For the text-containing cell, return its midpoint in (X, Y) coordinate format. 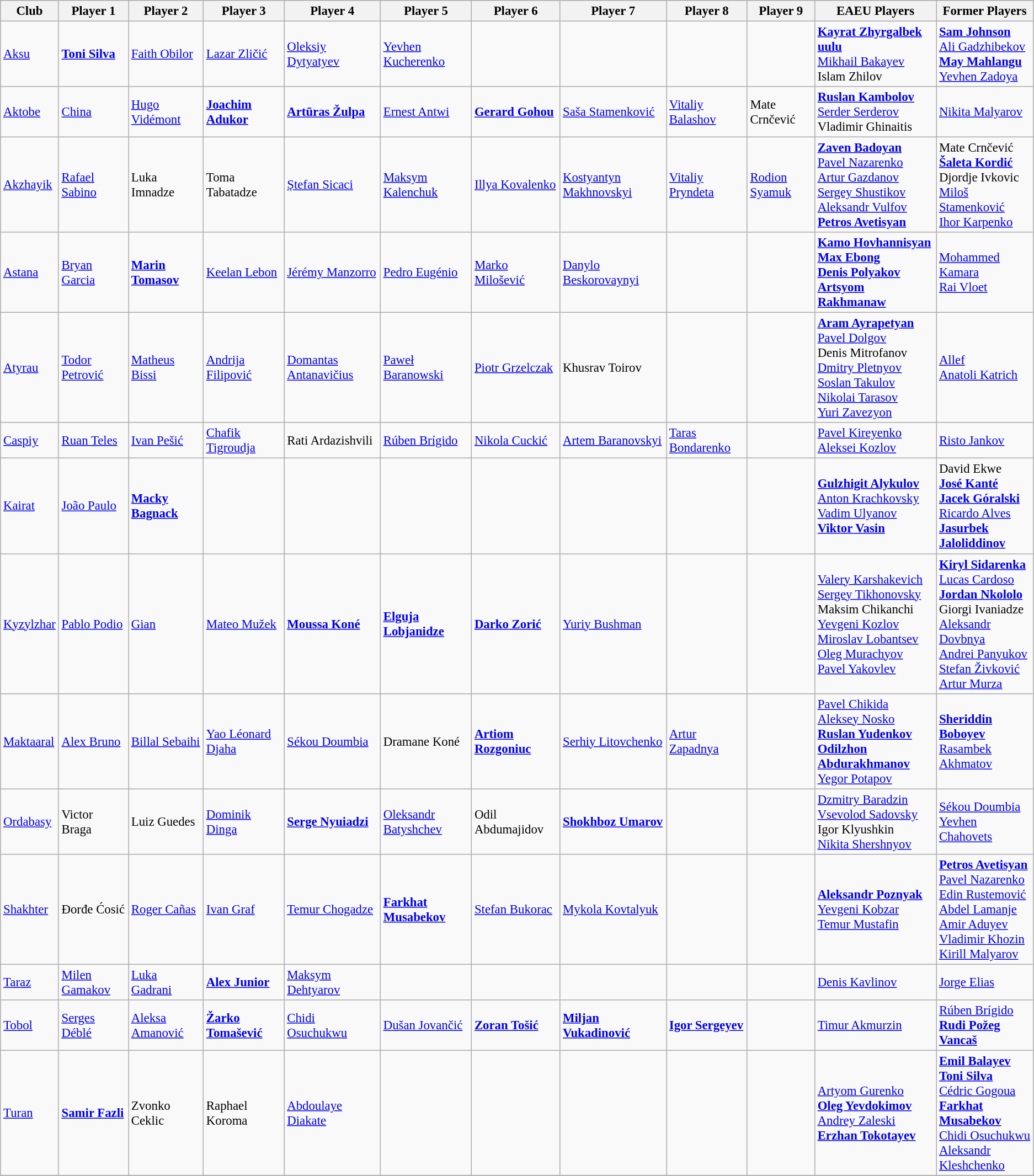
Bryan Garcia (93, 272)
Player 1 (93, 11)
Hugo Vidémont (166, 112)
Mate Crnčević (781, 112)
Gian (166, 624)
Aram Ayrapetyan Pavel Dolgov Denis Mitrofanov Dmitry Pletnyov Soslan Takulov Nikolai Tarasov Yuri Zavezyon (875, 368)
Player 8 (707, 11)
Player 4 (332, 11)
Chidi Osuchukwu (332, 1025)
Toma Tabatadze (244, 185)
Astana (30, 272)
Lazar Zličić (244, 54)
Rafael Sabino (93, 185)
Andrija Filipović (244, 368)
Luka Imnadze (166, 185)
Nikita Malyarov (985, 112)
Artem Baranovskyi (614, 440)
Illya Kovalenko (516, 185)
Taraz (30, 982)
Paweł Baranowski (426, 368)
Luka Gadrani (166, 982)
Ruslan Kambolov Serder Serderov Vladimir Ghinaitis (875, 112)
Kyzylzhar (30, 624)
Chafik Tigroudja (244, 440)
Former Players (985, 11)
Khusrav Toirov (614, 368)
Danylo Beskorovaynyi (614, 272)
Turan (30, 1113)
Elguja Lobjanidze (426, 624)
China (93, 112)
Gerard Gohou (516, 112)
Žarko Tomašević (244, 1025)
David Ekwe José Kanté Jacek Góralski Ricardo Alves Jasurbek Jaloliddinov (985, 506)
Kairat (30, 506)
Faith Obilor (166, 54)
Abdoulaye Diakate (332, 1113)
Dominik Dinga (244, 822)
Rúben Brígido Rudi Požeg Vancaš (985, 1025)
Risto Jankov (985, 440)
Jorge Elias (985, 982)
Matheus Bissi (166, 368)
Moussa Koné (332, 624)
Player 7 (614, 11)
Kostyantyn Makhnovskyi (614, 185)
Player 5 (426, 11)
Oleksiy Dytyatyev (332, 54)
Saša Stamenković (614, 112)
Timur Akmurzin (875, 1025)
Pavel Chikida Aleksey Nosko Ruslan Yudenkov Odilzhon Abdurakhmanov Yegor Potapov (875, 741)
Oleksandr Batyshchev (426, 822)
Caspiy (30, 440)
Darko Zorić (516, 624)
Macky Bagnack (166, 506)
Taras Bondarenko (707, 440)
Aksu (30, 54)
EAEU Players (875, 11)
Maksym Dehtyarov (332, 982)
Maksym Kalenchuk (426, 185)
Artiom Rozgoniuc (516, 741)
Sékou Doumbia Yevhen Chahovets (985, 822)
Rati Ardazishvili (332, 440)
Dzmitry Baradzin Vsevolod Sadovsky Igor Klyushkin Nikita Shershnyov (875, 822)
João Paulo (93, 506)
Player 3 (244, 11)
Serge Nyuiadzi (332, 822)
Ernest Antwi (426, 112)
Milen Gamakov (93, 982)
Sheriddin Boboyev Rasambek Akhmatov (985, 741)
Yao Léonard Djaha (244, 741)
Petros Avetisyan Pavel Nazarenko Edin Rustemović Abdel Lamanje Amir Aduyev Vladimir Khozin Kirill Malyarov (985, 909)
Artur Zapadnya (707, 741)
Mate Crnčević Šaleta Kordić Djordje Ivkovic Miloš Stamenković Ihor Karpenko (985, 185)
Kiryl Sidarenka Lucas Cardoso Jordan Nkololo Giorgi Ivaniadze Aleksandr Dovbnya Andrei Panyukov Stefan Živković Artur Murza (985, 624)
Odil Abdumajidov (516, 822)
Kayrat Zhyrgalbek uulu Mikhail Bakayev Islam Zhilov (875, 54)
Marin Tomasov (166, 272)
Maktaaral (30, 741)
Atyrau (30, 368)
Ivan Pešić (166, 440)
Vitaliy Pryndeta (707, 185)
Billal Sebaihi (166, 741)
Mykola Kovtalyuk (614, 909)
Đorđe Ćosić (93, 909)
Pedro Eugénio (426, 272)
Club (30, 11)
Ivan Graf (244, 909)
Ruan Teles (93, 440)
Alex Junior (244, 982)
Aktobe (30, 112)
Marko Milošević (516, 272)
Luiz Guedes (166, 822)
Temur Chogadze (332, 909)
Dramane Koné (426, 741)
Akzhayik (30, 185)
Yevhen Kucherenko (426, 54)
Stefan Bukorac (516, 909)
Aleksandr Poznyak Yevgeni Kobzar Temur Mustafin (875, 909)
Nikola Cuckić (516, 440)
Aleksa Amanović (166, 1025)
Mohammed Kamara Rai Vloet (985, 272)
Artyom Gurenko Oleg Yevdokimov Andrey Zaleski Erzhan Tokotayev (875, 1113)
Allef Anatoli Katrich (985, 368)
Yuriy Bushman (614, 624)
Dušan Jovančić (426, 1025)
Piotr Grzelczak (516, 368)
Domantas Antanavičius (332, 368)
Tobol (30, 1025)
Rodion Syamuk (781, 185)
Jérémy Manzorro (332, 272)
Samir Fazli (93, 1113)
Player 2 (166, 11)
Artūras Žulpa (332, 112)
Serhiy Litovchenko (614, 741)
Gulzhigit Alykulov Anton Krachkovsky Vadim Ulyanov Viktor Vasin (875, 506)
Miljan Vukadinović (614, 1025)
Mateo Mužek (244, 624)
Valery Karshakevich Sergey Tikhonovsky Maksim Chikanchi Yevgeni Kozlov Miroslav Lobantsev Oleg Murachyov Pavel Yakovlev (875, 624)
Pavel Kireyenko Aleksei Kozlov (875, 440)
Kamo Hovhannisyan Max Ebong Denis Polyakov Artsyom Rakhmanaw (875, 272)
Emil Balayev Toni Silva Cédric Gogoua Farkhat Musabekov Chidi Osuchukwu Aleksandr Kleshchenko (985, 1113)
Rúben Brígido (426, 440)
Player 9 (781, 11)
Pablo Podio (93, 624)
Sékou Doumbia (332, 741)
Zoran Tošić (516, 1025)
Player 6 (516, 11)
Serges Déblé (93, 1025)
Victor Braga (93, 822)
Zaven Badoyan Pavel Nazarenko Artur Gazdanov Sergey Shustikov Aleksandr Vulfov Petros Avetisyan (875, 185)
Shokhboz Umarov (614, 822)
Raphael Koroma (244, 1113)
Shakhter (30, 909)
Farkhat Musabekov (426, 909)
Joachim Adukor (244, 112)
Igor Sergeyev (707, 1025)
Keelan Lebon (244, 272)
Sam Johnson Ali Gadzhibekov May Mahlangu Yevhen Zadoya (985, 54)
Todor Petrović (93, 368)
Roger Cañas (166, 909)
Alex Bruno (93, 741)
Zvonko Ceklic (166, 1113)
Ștefan Sicaci (332, 185)
Denis Kavlinov (875, 982)
Ordabasy (30, 822)
Vitaliy Balashov (707, 112)
Toni Silva (93, 54)
